Output the (x, y) coordinate of the center of the cell containing the given text.  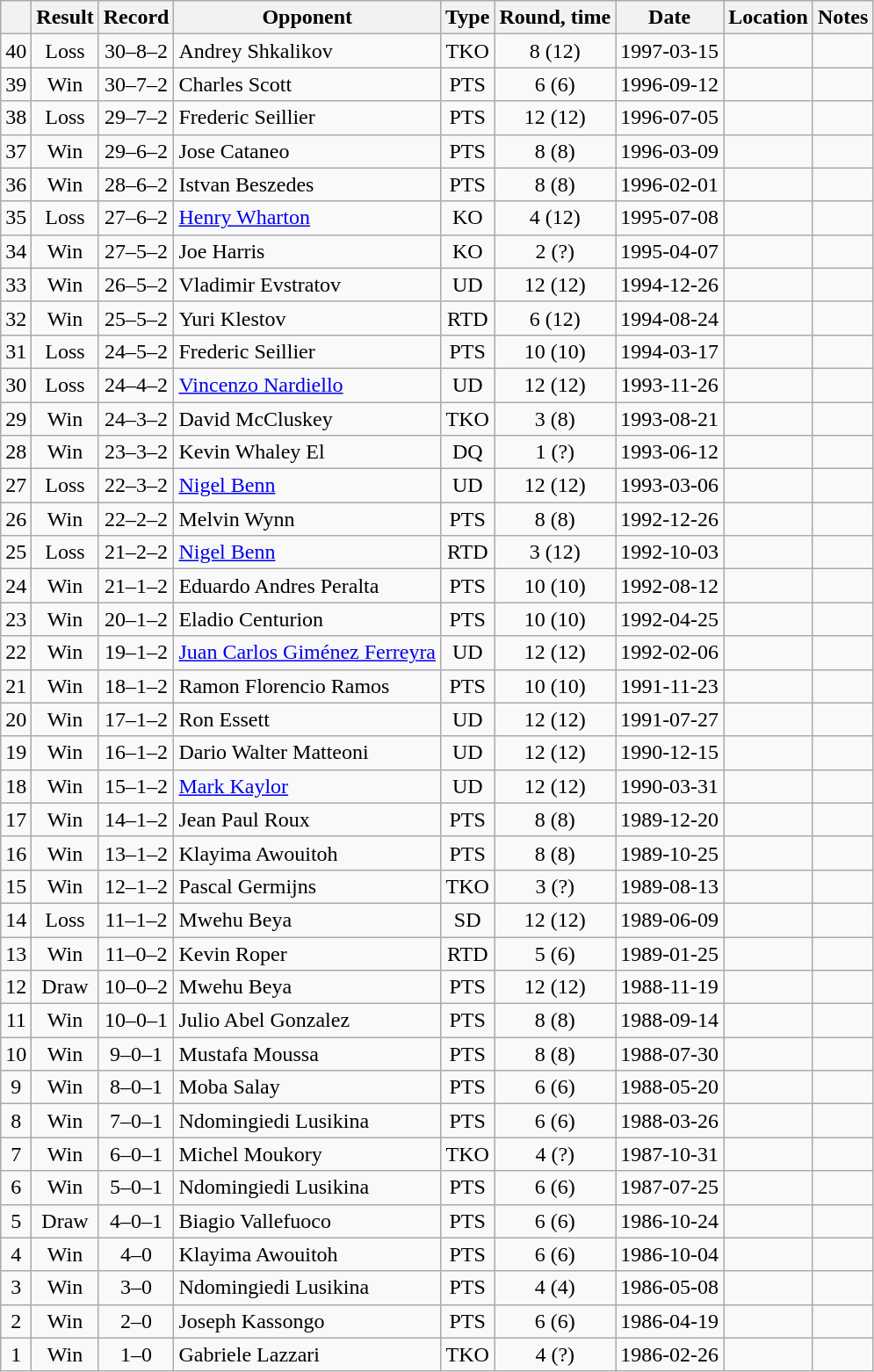
8 (16, 1121)
1988-11-19 (669, 987)
1992-02-06 (669, 653)
2–0 (136, 1321)
Date (669, 18)
Dario Walter Matteoni (307, 753)
1996-09-12 (669, 84)
1994-12-26 (669, 285)
14–1–2 (136, 820)
Mark Kaylor (307, 786)
25 (16, 552)
8 (12) (555, 51)
18–1–2 (136, 686)
Jean Paul Roux (307, 820)
1992-12-26 (669, 519)
Istvan Beszedes (307, 184)
1990-12-15 (669, 753)
Biagio Vallefuoco (307, 1221)
24–3–2 (136, 419)
6 (12) (555, 318)
1996-03-09 (669, 151)
1991-07-27 (669, 719)
Andrey Shkalikov (307, 51)
2 (?) (555, 251)
SD (467, 920)
Notes (842, 18)
4 (16, 1254)
15 (16, 886)
27–6–2 (136, 218)
1991-11-23 (669, 686)
Joe Harris (307, 251)
9 (16, 1087)
30–7–2 (136, 84)
25–5–2 (136, 318)
2 (16, 1321)
1994-03-17 (669, 351)
29–6–2 (136, 151)
12 (16, 987)
1986-05-08 (669, 1288)
38 (16, 118)
1 (?) (555, 452)
37 (16, 151)
1989-08-13 (669, 886)
1995-07-08 (669, 218)
Eduardo Andres Peralta (307, 586)
12–1–2 (136, 886)
Juan Carlos Giménez Ferreyra (307, 653)
Ron Essett (307, 719)
1 (16, 1354)
20 (16, 719)
15–1–2 (136, 786)
17–1–2 (136, 719)
1994-08-24 (669, 318)
3 (?) (555, 886)
1989-01-25 (669, 953)
30 (16, 385)
4–0 (136, 1254)
22–2–2 (136, 519)
1996-02-01 (669, 184)
Yuri Klestov (307, 318)
24–5–2 (136, 351)
16–1–2 (136, 753)
1992-04-25 (669, 619)
5–0–1 (136, 1188)
1992-10-03 (669, 552)
10 (16, 1054)
27 (16, 486)
Ramon Florencio Ramos (307, 686)
Result (65, 18)
Gabriele Lazzari (307, 1354)
19 (16, 753)
17 (16, 820)
3 (12) (555, 552)
Location (769, 18)
6 (16, 1188)
23–3–2 (136, 452)
Round, time (555, 18)
David McCluskey (307, 419)
24 (16, 586)
7–0–1 (136, 1121)
21 (16, 686)
Vincenzo Nardiello (307, 385)
1989-12-20 (669, 820)
28–6–2 (136, 184)
11–1–2 (136, 920)
1996-07-05 (669, 118)
Charles Scott (307, 84)
31 (16, 351)
3 (16, 1288)
27–5–2 (136, 251)
1997-03-15 (669, 51)
1986-04-19 (669, 1321)
21–2–2 (136, 552)
7 (16, 1154)
32 (16, 318)
1989-10-25 (669, 853)
22 (16, 653)
Michel Moukory (307, 1154)
40 (16, 51)
Kevin Whaley El (307, 452)
4–0–1 (136, 1221)
1990-03-31 (669, 786)
26 (16, 519)
18 (16, 786)
34 (16, 251)
Jose Cataneo (307, 151)
5 (16, 1221)
6–0–1 (136, 1154)
1995-04-07 (669, 251)
20–1–2 (136, 619)
Mustafa Moussa (307, 1054)
29 (16, 419)
1986-10-24 (669, 1221)
11–0–2 (136, 953)
Vladimir Evstratov (307, 285)
36 (16, 184)
10–0–2 (136, 987)
30–8–2 (136, 51)
1993-06-12 (669, 452)
Melvin Wynn (307, 519)
Pascal Germijns (307, 886)
28 (16, 452)
DQ (467, 452)
1987-07-25 (669, 1188)
1987-10-31 (669, 1154)
1988-05-20 (669, 1087)
1989-06-09 (669, 920)
19–1–2 (136, 653)
21–1–2 (136, 586)
8–0–1 (136, 1087)
24–4–2 (136, 385)
9–0–1 (136, 1054)
Type (467, 18)
Henry Wharton (307, 218)
13–1–2 (136, 853)
1988-09-14 (669, 1021)
10–0–1 (136, 1021)
1988-07-30 (669, 1054)
Julio Abel Gonzalez (307, 1021)
33 (16, 285)
5 (6) (555, 953)
Opponent (307, 18)
13 (16, 953)
26–5–2 (136, 285)
1986-10-04 (669, 1254)
Joseph Kassongo (307, 1321)
Eladio Centurion (307, 619)
23 (16, 619)
1993-03-06 (669, 486)
1992-08-12 (669, 586)
11 (16, 1021)
16 (16, 853)
1986-02-26 (669, 1354)
22–3–2 (136, 486)
1993-11-26 (669, 385)
Kevin Roper (307, 953)
4 (4) (555, 1288)
1993-08-21 (669, 419)
Moba Salay (307, 1087)
1–0 (136, 1354)
1988-03-26 (669, 1121)
35 (16, 218)
3 (8) (555, 419)
29–7–2 (136, 118)
Record (136, 18)
3–0 (136, 1288)
14 (16, 920)
4 (12) (555, 218)
39 (16, 84)
